Provide the [x, y] coordinate of the cell's center where the given text is located.  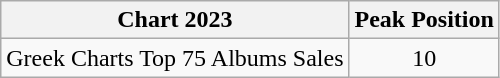
Chart 2023 [175, 20]
Greek Charts Top 75 Albums Sales [175, 58]
10 [424, 58]
Peak Position [424, 20]
